Find where the given text appears and provide that cell's center as (X, Y) coordinate. 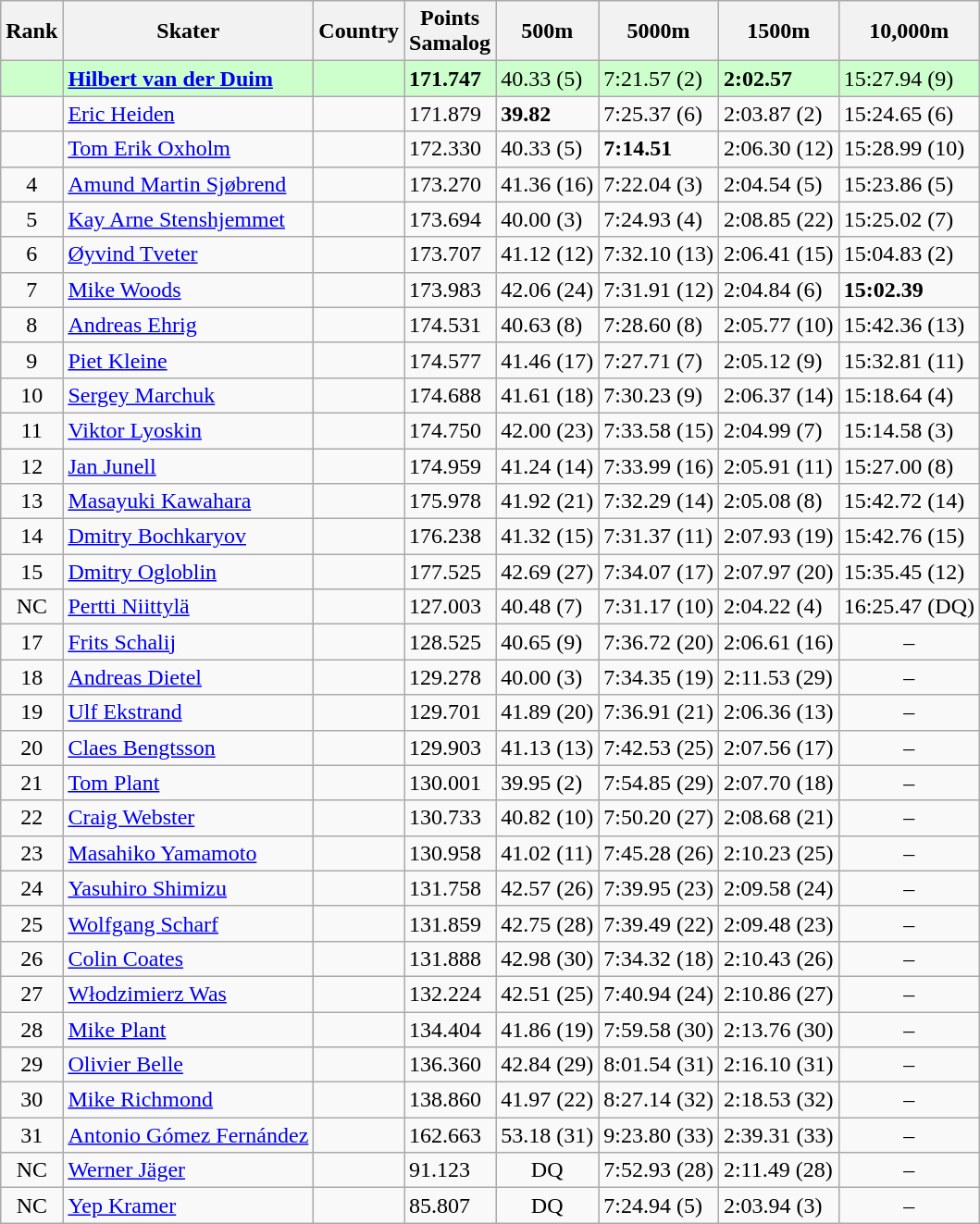
41.61 (18) (548, 395)
24 (31, 888)
41.97 (22) (548, 1100)
2:10.43 (26) (778, 958)
174.750 (450, 430)
2:13.76 (30) (778, 1030)
131.758 (450, 888)
130.958 (450, 853)
2:04.54 (5) (778, 184)
2:18.53 (32) (778, 1100)
Pertti Niittylä (189, 607)
174.531 (450, 325)
Frits Schalij (189, 642)
Włodzimierz Was (189, 994)
40.48 (7) (548, 607)
15:18.64 (4) (909, 395)
28 (31, 1030)
40.82 (10) (548, 818)
42.69 (27) (548, 572)
174.688 (450, 395)
Mike Richmond (189, 1100)
15:14.58 (3) (909, 430)
5 (31, 219)
7:22.04 (3) (659, 184)
41.89 (20) (548, 712)
2:03.87 (2) (778, 114)
173.707 (450, 254)
Wolfgang Scharf (189, 923)
15:35.45 (12) (909, 572)
15:28.99 (10) (909, 149)
7:34.07 (17) (659, 572)
130.001 (450, 783)
41.02 (11) (548, 853)
15:42.36 (13) (909, 325)
29 (31, 1065)
Olivier Belle (189, 1065)
41.92 (21) (548, 501)
7:27.71 (7) (659, 360)
7:39.95 (23) (659, 888)
2:04.99 (7) (778, 430)
9:23.80 (33) (659, 1135)
26 (31, 958)
2:11.49 (28) (778, 1170)
2:07.56 (17) (778, 748)
12 (31, 465)
Country (359, 31)
10 (31, 395)
16:25.47 (DQ) (909, 607)
42.06 (24) (548, 290)
7:14.51 (659, 149)
22 (31, 818)
Mike Plant (189, 1030)
40.65 (9) (548, 642)
2:05.12 (9) (778, 360)
134.404 (450, 1030)
42.51 (25) (548, 994)
2:02.57 (778, 79)
7:36.91 (21) (659, 712)
8 (31, 325)
20 (31, 748)
30 (31, 1100)
7:28.60 (8) (659, 325)
2:06.37 (14) (778, 395)
Claes Bengtsson (189, 748)
7:30.23 (9) (659, 395)
15:24.65 (6) (909, 114)
7:31.91 (12) (659, 290)
172.330 (450, 149)
5000m (659, 31)
Masahiko Yamamoto (189, 853)
7:39.49 (22) (659, 923)
42.75 (28) (548, 923)
19 (31, 712)
15:27.94 (9) (909, 79)
91.123 (450, 1170)
15 (31, 572)
173.270 (450, 184)
Tom Plant (189, 783)
7:50.20 (27) (659, 818)
2:07.70 (18) (778, 783)
1500m (778, 31)
8:27.14 (32) (659, 1100)
Yasuhiro Shimizu (189, 888)
41.46 (17) (548, 360)
2:07.97 (20) (778, 572)
9 (31, 360)
173.983 (450, 290)
Amund Martin Sjøbrend (189, 184)
2:06.36 (13) (778, 712)
Werner Jäger (189, 1170)
Andreas Ehrig (189, 325)
17 (31, 642)
7:59.58 (30) (659, 1030)
Yep Kramer (189, 1205)
Jan Junell (189, 465)
7:33.58 (15) (659, 430)
138.860 (450, 1100)
Tom Erik Oxholm (189, 149)
2:10.23 (25) (778, 853)
131.859 (450, 923)
2:06.61 (16) (778, 642)
176.238 (450, 537)
171.879 (450, 114)
132.224 (450, 994)
11 (31, 430)
7:45.28 (26) (659, 853)
41.32 (15) (548, 537)
2:06.41 (15) (778, 254)
Ulf Ekstrand (189, 712)
42.57 (26) (548, 888)
41.36 (16) (548, 184)
129.701 (450, 712)
18 (31, 677)
13 (31, 501)
41.86 (19) (548, 1030)
Andreas Dietel (189, 677)
2:04.84 (6) (778, 290)
7:54.85 (29) (659, 783)
7 (31, 290)
2:06.30 (12) (778, 149)
7:25.37 (6) (659, 114)
Piet Kleine (189, 360)
Eric Heiden (189, 114)
2:08.68 (21) (778, 818)
2:11.53 (29) (778, 677)
131.888 (450, 958)
Mike Woods (189, 290)
Kay Arne Stenshjemmet (189, 219)
Hilbert van der Duim (189, 79)
7:24.93 (4) (659, 219)
39.95 (2) (548, 783)
Points Samalog (450, 31)
23 (31, 853)
42.00 (23) (548, 430)
Øyvind Tveter (189, 254)
2:08.85 (22) (778, 219)
21 (31, 783)
15:02.39 (909, 290)
174.577 (450, 360)
7:36.72 (20) (659, 642)
128.525 (450, 642)
6 (31, 254)
130.733 (450, 818)
42.84 (29) (548, 1065)
31 (31, 1135)
4 (31, 184)
15:25.02 (7) (909, 219)
8:01.54 (31) (659, 1065)
Viktor Lyoskin (189, 430)
7:52.93 (28) (659, 1170)
171.747 (450, 79)
15:04.83 (2) (909, 254)
2:04.22 (4) (778, 607)
Sergey Marchuk (189, 395)
7:31.17 (10) (659, 607)
136.360 (450, 1065)
500m (548, 31)
2:05.77 (10) (778, 325)
15:23.86 (5) (909, 184)
173.694 (450, 219)
40.63 (8) (548, 325)
Craig Webster (189, 818)
41.24 (14) (548, 465)
85.807 (450, 1205)
7:40.94 (24) (659, 994)
7:32.10 (13) (659, 254)
7:21.57 (2) (659, 79)
2:05.91 (11) (778, 465)
2:16.10 (31) (778, 1065)
7:33.99 (16) (659, 465)
127.003 (450, 607)
Rank (31, 31)
129.278 (450, 677)
10,000m (909, 31)
Antonio Gómez Fernández (189, 1135)
41.12 (12) (548, 254)
41.13 (13) (548, 748)
162.663 (450, 1135)
2:09.48 (23) (778, 923)
15:42.76 (15) (909, 537)
2:07.93 (19) (778, 537)
7:42.53 (25) (659, 748)
42.98 (30) (548, 958)
Colin Coates (189, 958)
15:27.00 (8) (909, 465)
15:32.81 (11) (909, 360)
7:34.35 (19) (659, 677)
129.903 (450, 748)
174.959 (450, 465)
Masayuki Kawahara (189, 501)
2:03.94 (3) (778, 1205)
27 (31, 994)
175.978 (450, 501)
7:34.32 (18) (659, 958)
7:24.94 (5) (659, 1205)
Dmitry Bochkaryov (189, 537)
Dmitry Ogloblin (189, 572)
14 (31, 537)
7:32.29 (14) (659, 501)
2:39.31 (33) (778, 1135)
Skater (189, 31)
2:09.58 (24) (778, 888)
39.82 (548, 114)
25 (31, 923)
53.18 (31) (548, 1135)
2:10.86 (27) (778, 994)
177.525 (450, 572)
7:31.37 (11) (659, 537)
2:05.08 (8) (778, 501)
15:42.72 (14) (909, 501)
